Output the (x, y) coordinate of the center of the cell containing the given text.  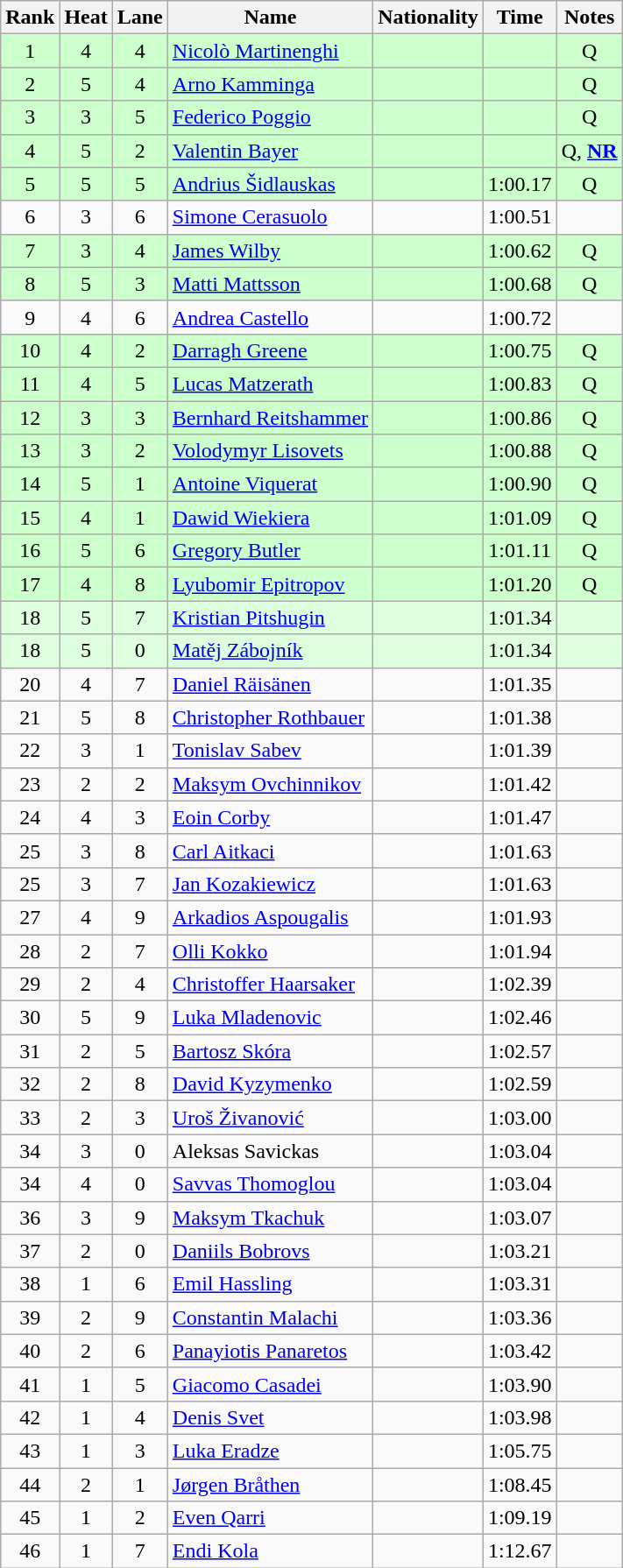
Gregory Butler (270, 551)
Federico Poggio (270, 117)
Savvas Thomoglou (270, 1184)
1:01.35 (520, 684)
1:02.59 (520, 1084)
1:03.90 (520, 1384)
38 (30, 1284)
1:01.93 (520, 917)
1:00.75 (520, 350)
16 (30, 551)
1:03.21 (520, 1251)
41 (30, 1384)
15 (30, 518)
Giacomo Casadei (270, 1384)
Lyubomir Epitropov (270, 584)
1:00.68 (520, 284)
1:00.88 (520, 451)
Olli Kokko (270, 950)
17 (30, 584)
Matti Mattsson (270, 284)
Christoffer Haarsaker (270, 985)
Name (270, 18)
Constantin Malachi (270, 1317)
Kristian Pitshugin (270, 618)
Uroš Živanović (270, 1118)
Daniel Räisänen (270, 684)
23 (30, 784)
Notes (589, 18)
Maksym Tkachuk (270, 1218)
Simone Cerasuolo (270, 217)
1:00.62 (520, 251)
45 (30, 1518)
Even Qarri (270, 1518)
40 (30, 1351)
22 (30, 751)
Antoine Viquerat (270, 484)
14 (30, 484)
Endi Kola (270, 1551)
1:01.94 (520, 950)
1:03.00 (520, 1118)
Arkadios Aspougalis (270, 917)
Bartosz Skóra (270, 1051)
24 (30, 817)
Andrea Castello (270, 317)
32 (30, 1084)
1:03.98 (520, 1417)
Lane (140, 18)
1:01.11 (520, 551)
1:00.86 (520, 418)
29 (30, 985)
1:02.39 (520, 985)
42 (30, 1417)
Volodymyr Lisovets (270, 451)
Valentin Bayer (270, 151)
1:08.45 (520, 1485)
Nationality (428, 18)
1:02.57 (520, 1051)
1:09.19 (520, 1518)
1:00.51 (520, 217)
Time (520, 18)
1:00.83 (520, 384)
Rank (30, 18)
Heat (86, 18)
1:00.90 (520, 484)
Jørgen Bråthen (270, 1485)
Denis Svet (270, 1417)
Panayiotis Panaretos (270, 1351)
37 (30, 1251)
46 (30, 1551)
Darragh Greene (270, 350)
Bernhard Reitshammer (270, 418)
Carl Aitkaci (270, 851)
12 (30, 418)
1:03.42 (520, 1351)
21 (30, 717)
1:01.42 (520, 784)
Maksym Ovchinnikov (270, 784)
1:02.46 (520, 1018)
36 (30, 1218)
30 (30, 1018)
44 (30, 1485)
Lucas Matzerath (270, 384)
1:12.67 (520, 1551)
33 (30, 1118)
Luka Eradze (270, 1451)
31 (30, 1051)
1:03.31 (520, 1284)
1:00.17 (520, 184)
10 (30, 350)
Christopher Rothbauer (270, 717)
Eoin Corby (270, 817)
1:00.72 (520, 317)
Aleksas Savickas (270, 1151)
David Kyzymenko (270, 1084)
James Wilby (270, 251)
Tonislav Sabev (270, 751)
Q, NR (589, 151)
1:03.07 (520, 1218)
27 (30, 917)
Nicolò Martinenghi (270, 51)
Daniils Bobrovs (270, 1251)
1:01.38 (520, 717)
Jan Kozakiewicz (270, 884)
13 (30, 451)
1:01.47 (520, 817)
1:01.39 (520, 751)
1:01.09 (520, 518)
Emil Hassling (270, 1284)
1:05.75 (520, 1451)
1:03.36 (520, 1317)
28 (30, 950)
Matěj Zábojník (270, 651)
1:01.20 (520, 584)
20 (30, 684)
39 (30, 1317)
Arno Kamminga (270, 84)
11 (30, 384)
Dawid Wiekiera (270, 518)
Andrius Šidlauskas (270, 184)
43 (30, 1451)
Luka Mladenovic (270, 1018)
